Output the (X, Y) coordinate of the center of the cell containing the given text.  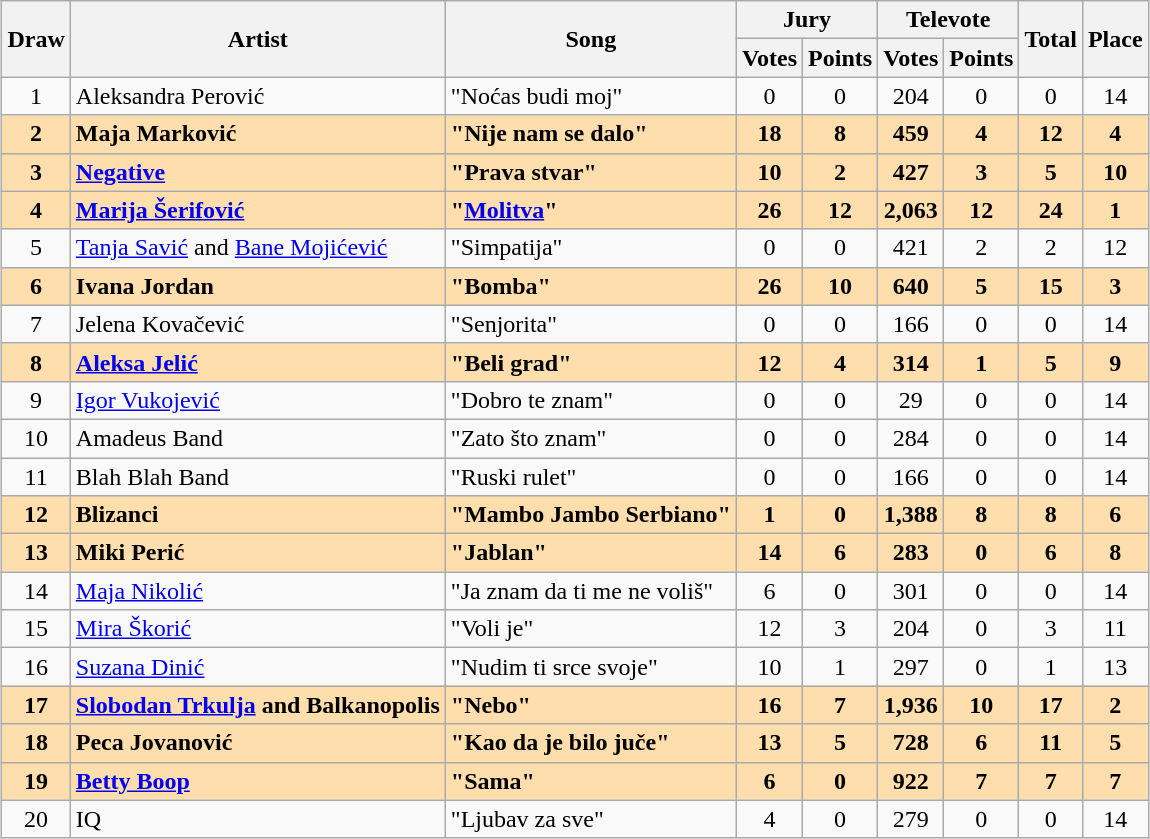
Negative (258, 172)
2,063 (911, 210)
922 (911, 781)
427 (911, 172)
1,388 (911, 515)
Song (590, 39)
297 (911, 667)
Igor Vukojević (258, 400)
29 (911, 400)
1,936 (911, 705)
314 (911, 362)
728 (911, 743)
Jelena Kovačević (258, 324)
301 (911, 591)
"Nudim ti srce svoje" (590, 667)
Tanja Savić and Bane Mojićević (258, 248)
Miki Perić (258, 553)
"Kao da je bilo juče" (590, 743)
"Jablan" (590, 553)
19 (36, 781)
Marija Šerifović (258, 210)
Slobodan Trkulja and Balkanopolis (258, 705)
"Molitva" (590, 210)
"Nije nam se dalo" (590, 134)
Blah Blah Band (258, 477)
"Nebo" (590, 705)
283 (911, 553)
24 (1051, 210)
Betty Boop (258, 781)
Draw (36, 39)
"Ja znam da ti me ne voliš" (590, 591)
"Mambo Jambo Serbiano" (590, 515)
Televote (948, 20)
Mira Škorić (258, 629)
"Simpatija" (590, 248)
20 (36, 819)
459 (911, 134)
Ivana Jordan (258, 286)
"Bomba" (590, 286)
640 (911, 286)
421 (911, 248)
284 (911, 438)
IQ (258, 819)
"Beli grad" (590, 362)
"Zato što znam" (590, 438)
Peca Jovanović (258, 743)
"Prava stvar" (590, 172)
"Ruski rulet" (590, 477)
Artist (258, 39)
Blizanci (258, 515)
"Sama" (590, 781)
Suzana Dinić (258, 667)
279 (911, 819)
Maja Nikolić (258, 591)
"Ljubav za sve" (590, 819)
Amadeus Band (258, 438)
"Senjorita" (590, 324)
Maja Marković (258, 134)
Place (1115, 39)
Aleksandra Perović (258, 96)
"Voli je" (590, 629)
"Dobro te znam" (590, 400)
Total (1051, 39)
"Noćas budi moj" (590, 96)
Aleksa Jelić (258, 362)
Jury (806, 20)
